Extract the [x, y] coordinate from the center of the cell holding the provided text.  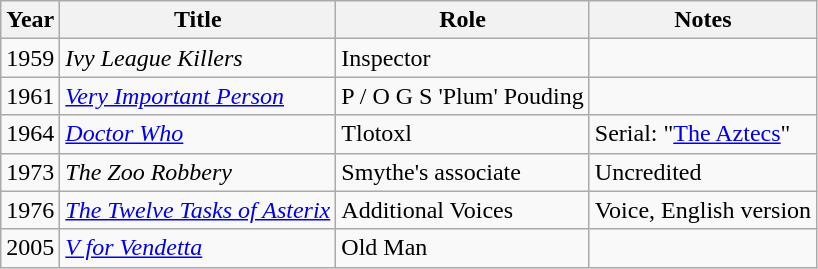
1961 [30, 96]
Notes [702, 20]
Ivy League Killers [198, 58]
Inspector [463, 58]
Uncredited [702, 172]
1964 [30, 134]
Tlotoxl [463, 134]
Very Important Person [198, 96]
1976 [30, 210]
Serial: "The Aztecs" [702, 134]
Role [463, 20]
Doctor Who [198, 134]
Voice, English version [702, 210]
2005 [30, 248]
1959 [30, 58]
The Twelve Tasks of Asterix [198, 210]
V for Vendetta [198, 248]
Smythe's associate [463, 172]
1973 [30, 172]
P / O G S 'Plum' Pouding [463, 96]
Title [198, 20]
Old Man [463, 248]
Year [30, 20]
Additional Voices [463, 210]
The Zoo Robbery [198, 172]
